Identify which cell holds the provided text, then report its [x, y] central coordinate. 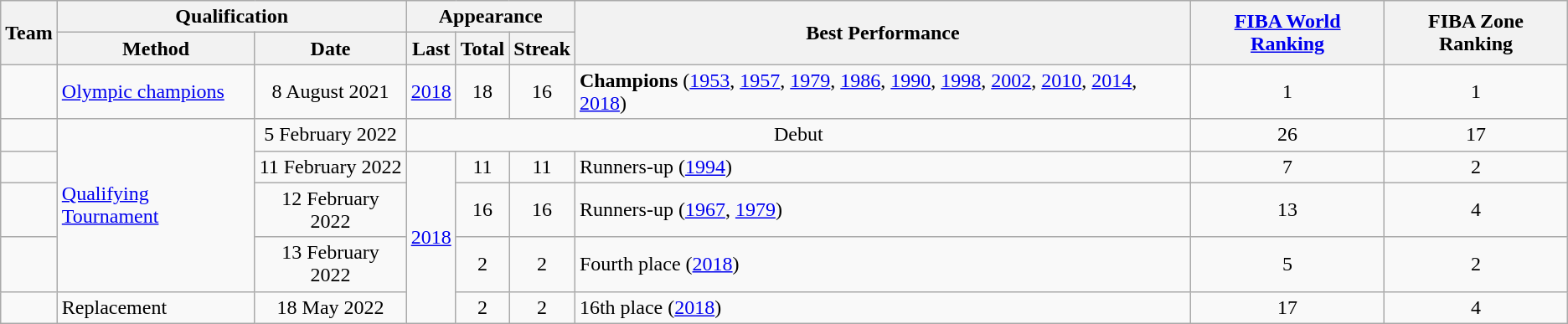
5 February 2022 [330, 135]
FIBA Zone Ranking [1476, 33]
26 [1287, 135]
FIBA World Ranking [1287, 33]
13 February 2022 [330, 265]
Last [431, 49]
5 [1287, 265]
Fourth place (2018) [883, 265]
Team [29, 33]
Streak [543, 49]
12 February 2022 [330, 209]
Best Performance [883, 33]
18 May 2022 [330, 307]
18 [482, 92]
7 [1287, 167]
Qualification [231, 17]
Qualifying Tournament [156, 205]
Olympic champions [156, 92]
Method [156, 49]
Runners-up (1967, 1979) [883, 209]
Date [330, 49]
8 August 2021 [330, 92]
Appearance [491, 17]
Total [482, 49]
Replacement [156, 307]
Champions (1953, 1957, 1979, 1986, 1990, 1998, 2002, 2010, 2014, 2018) [883, 92]
Debut [798, 135]
16th place (2018) [883, 307]
Runners-up (1994) [883, 167]
11 February 2022 [330, 167]
13 [1287, 209]
